Extract the (X, Y) coordinate from the center of the cell holding the provided text.  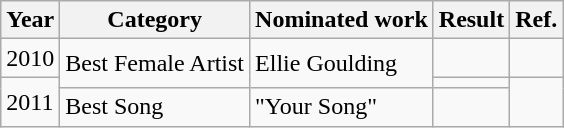
"Your Song" (342, 107)
Ellie Goulding (342, 64)
Best Female Artist (155, 64)
Nominated work (342, 20)
Best Song (155, 107)
Category (155, 20)
Year (30, 20)
Ref. (536, 20)
2010 (30, 58)
Result (471, 20)
2011 (30, 102)
